Identify which cell holds the provided text, then report its (X, Y) central coordinate. 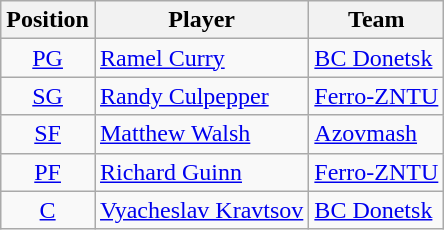
PF (48, 172)
Vyacheslav Kravtsov (201, 210)
Randy Culpepper (201, 96)
SF (48, 134)
Matthew Walsh (201, 134)
Richard Guinn (201, 172)
Ramel Curry (201, 58)
SG (48, 96)
Azovmash (376, 134)
Team (376, 20)
Player (201, 20)
Position (48, 20)
C (48, 210)
PG (48, 58)
